For the text-containing cell, return its midpoint in [X, Y] coordinate format. 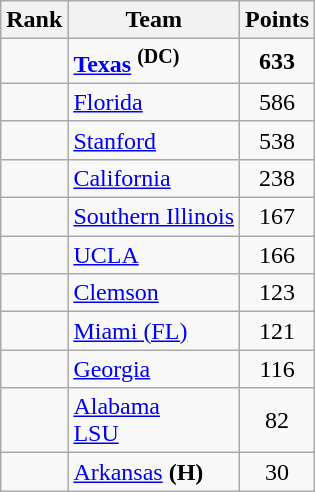
586 [278, 102]
121 [278, 331]
238 [278, 178]
AlabamaLSU [154, 420]
82 [278, 420]
Clemson [154, 293]
Southern Illinois [154, 217]
California [154, 178]
Miami (FL) [154, 331]
30 [278, 472]
Florida [154, 102]
UCLA [154, 255]
538 [278, 140]
166 [278, 255]
Arkansas (H) [154, 472]
Texas (DC) [154, 62]
Rank [34, 20]
Georgia [154, 369]
Points [278, 20]
167 [278, 217]
123 [278, 293]
Team [154, 20]
116 [278, 369]
633 [278, 62]
Stanford [154, 140]
